Return [X, Y] of the center of cell containing provided text 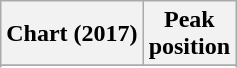
Peakposition [189, 34]
Chart (2017) [72, 34]
